Capture the cell that displays the provided text and extract its (X, Y) central coordinate. 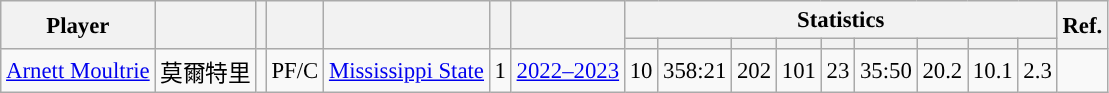
Ref. (1082, 25)
35:50 (886, 71)
10 (640, 71)
Arnett Moultrie (78, 71)
1 (500, 71)
23 (838, 71)
2022–2023 (568, 71)
101 (798, 71)
358:21 (695, 71)
202 (754, 71)
2.3 (1038, 71)
Statistics (840, 20)
10.1 (993, 71)
莫爾特里 (206, 71)
Player (78, 25)
PF/C (294, 71)
Mississippi State (407, 71)
20.2 (942, 71)
